Capture the cell that displays the provided text and extract its (X, Y) central coordinate. 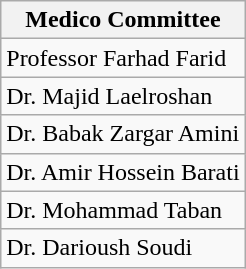
Dr. Darioush Soudi (123, 248)
Dr. Babak Zargar Amini (123, 134)
Professor Farhad Farid (123, 58)
Dr. Mohammad Taban (123, 210)
Dr. Amir Hossein Barati (123, 172)
Medico Committee (123, 20)
Dr. Majid Laelroshan (123, 96)
